From the cell containing the given text, extract its center point as [X, Y] coordinate. 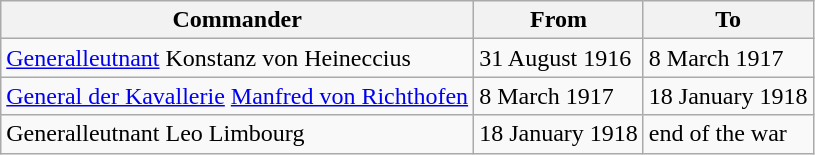
end of the war [728, 134]
31 August 1916 [559, 58]
To [728, 20]
General der Kavallerie Manfred von Richthofen [238, 96]
From [559, 20]
Commander [238, 20]
Generalleutnant Leo Limbourg [238, 134]
Generalleutnant Konstanz von Heineccius [238, 58]
